For the text-containing cell, return its midpoint in [x, y] coordinate format. 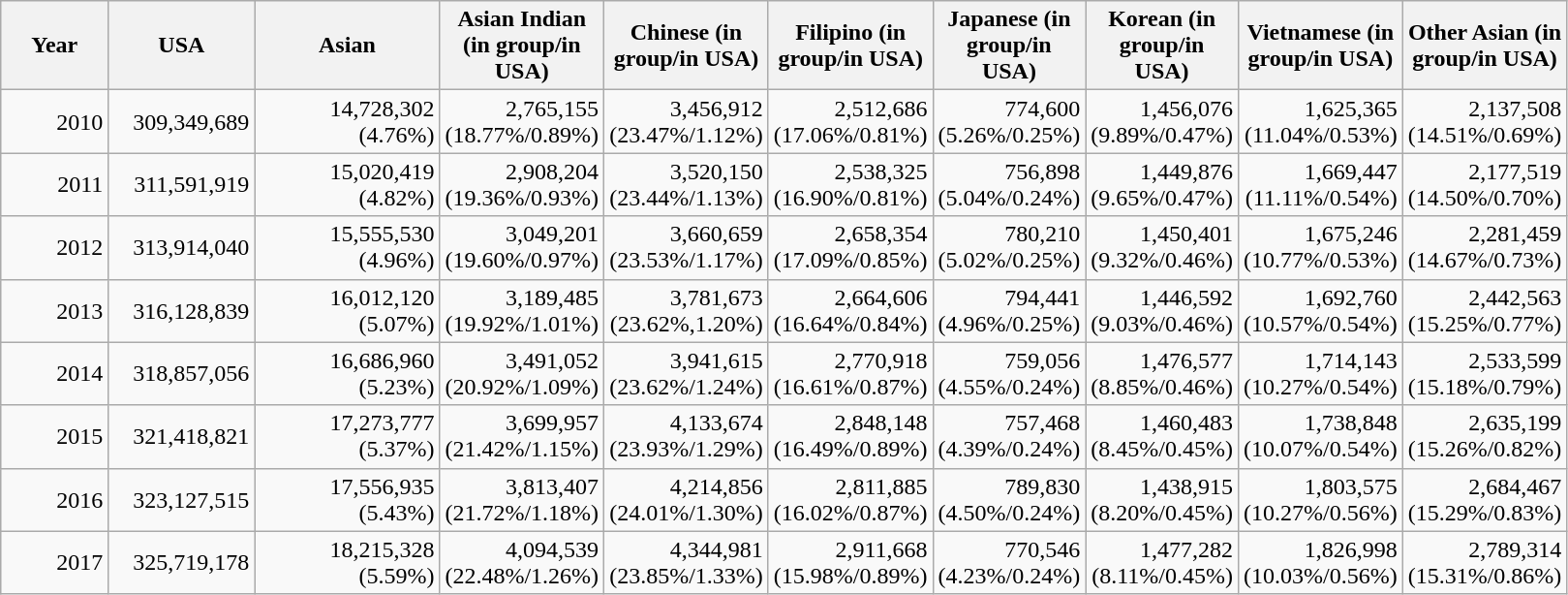
3,456,912 (23.47%/1.12%) [687, 122]
4,214,856 (24.01%/1.30%) [687, 500]
Korean (in group/in USA) [1162, 46]
309,349,689 [182, 122]
16,686,960 (5.23%) [347, 374]
2,908,204 (19.36%/0.93%) [522, 184]
759,056 (4.55%/0.24%) [1009, 374]
Chinese (in group/in USA) [687, 46]
2,684,467 (15.29%/0.83%) [1485, 500]
1,450,401 (9.32%/0.46%) [1162, 248]
1,803,575 (10.27%/0.56%) [1320, 500]
3,660,659 (23.53%/1.17%) [687, 248]
1,460,483 (8.45%/0.45%) [1162, 436]
1,477,282 (8.11%/0.45%) [1162, 562]
1,692,760 (10.57%/0.54%) [1320, 310]
Vietnamese (in group/in USA) [1320, 46]
1,438,915 (8.20%/0.45%) [1162, 500]
2013 [54, 310]
4,094,539 (22.48%/1.26%) [522, 562]
2,281,459 (14.67%/0.73%) [1485, 248]
17,273,777 (5.37%) [347, 436]
2014 [54, 374]
1,476,577 (8.85%/0.46%) [1162, 374]
1,826,998 (10.03%/0.56%) [1320, 562]
Asian Indian (in group/in USA) [522, 46]
2,635,199 (15.26%/0.82%) [1485, 436]
3,941,615 (23.62%/1.24%) [687, 374]
2,848,148 (16.49%/0.89%) [850, 436]
323,127,515 [182, 500]
4,344,981 (23.85%/1.33%) [687, 562]
2,789,314 (15.31%/0.86%) [1485, 562]
3,781,673 (23.62%,1.20%) [687, 310]
2,770,918 (16.61%/0.87%) [850, 374]
1,669,447 (11.11%/0.54%) [1320, 184]
2,177,519 (14.50%/0.70%) [1485, 184]
2015 [54, 436]
774,600 (5.26%/0.25%) [1009, 122]
2,533,599 (15.18%/0.79%) [1485, 374]
2,442,563 (15.25%/0.77%) [1485, 310]
15,020,419 (4.82%) [347, 184]
1,456,076 (9.89%/0.47%) [1162, 122]
1,446,592 (9.03%/0.46%) [1162, 310]
318,857,056 [182, 374]
780,210 (5.02%/0.25%) [1009, 248]
3,491,052 (20.92%/1.09%) [522, 374]
Filipino (in group/in USA) [850, 46]
USA [182, 46]
3,813,407 (21.72%/1.18%) [522, 500]
757,468 (4.39%/0.24%) [1009, 436]
16,012,120 (5.07%) [347, 310]
2,811,885 (16.02%/0.87%) [850, 500]
1,625,365 (11.04%/0.53%) [1320, 122]
2010 [54, 122]
321,418,821 [182, 436]
3,699,957 (21.42%/1.15%) [522, 436]
1,714,143 (10.27%/0.54%) [1320, 374]
17,556,935 (5.43%) [347, 500]
18,215,328 (5.59%) [347, 562]
3,049,201 (19.60%/0.97%) [522, 248]
789,830 (4.50%/0.24%) [1009, 500]
2,658,354 (17.09%/0.85%) [850, 248]
770,546 (4.23%/0.24%) [1009, 562]
1,675,246 (10.77%/0.53%) [1320, 248]
2017 [54, 562]
2,538,325 (16.90%/0.81%) [850, 184]
2016 [54, 500]
313,914,040 [182, 248]
2,137,508 (14.51%/0.69%) [1485, 122]
794,441 (4.96%/0.25%) [1009, 310]
1,738,848 (10.07%/0.54%) [1320, 436]
2012 [54, 248]
3,189,485 (19.92%/1.01%) [522, 310]
325,719,178 [182, 562]
2011 [54, 184]
2,911,668 (15.98%/0.89%) [850, 562]
2,664,606 (16.64%/0.84%) [850, 310]
Asian [347, 46]
Other Asian (in group/in USA) [1485, 46]
15,555,530 (4.96%) [347, 248]
311,591,919 [182, 184]
1,449,876 (9.65%/0.47%) [1162, 184]
Japanese (in group/in USA) [1009, 46]
Year [54, 46]
756,898 (5.04%/0.24%) [1009, 184]
2,765,155 (18.77%/0.89%) [522, 122]
2,512,686 (17.06%/0.81%) [850, 122]
316,128,839 [182, 310]
14,728,302 (4.76%) [347, 122]
3,520,150 (23.44%/1.13%) [687, 184]
4,133,674 (23.93%/1.29%) [687, 436]
